Return the [x, y] coordinate for the center point of the cell that contains the specified text.  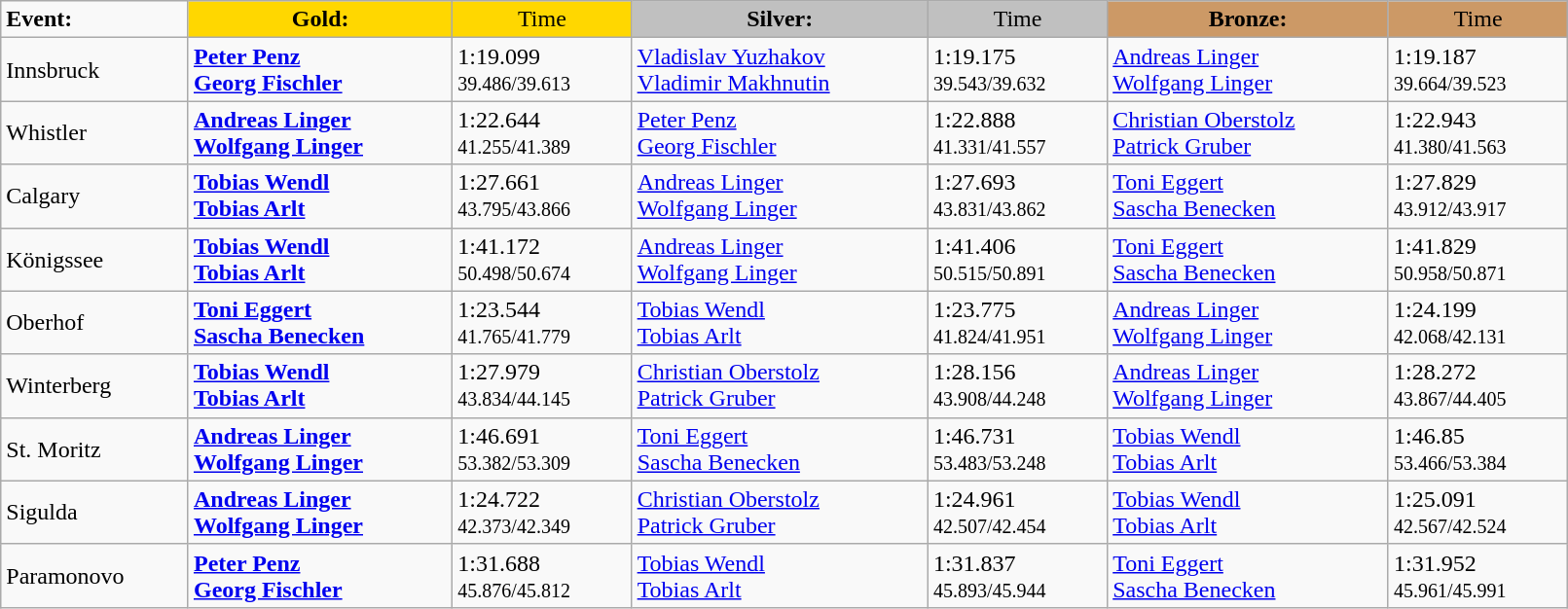
1:24.72242.373/42.349 [542, 512]
Calgary [95, 197]
Gold: [319, 19]
1:19.09939.486/39.613 [542, 70]
1:25.09142.567/42.524 [1477, 512]
Oberhof [95, 323]
Innsbruck [95, 70]
1:23.77541.824/41.951 [1017, 323]
1:31.83745.893/45.944 [1017, 576]
1:19.175 39.543/39.632 [1017, 70]
1:19.18739.664/39.523 [1477, 70]
1:31.95245.961/45.991 [1477, 576]
Event: [95, 19]
St. Moritz [95, 449]
1:27.97943.834/44.145 [542, 385]
Bronze: [1248, 19]
Whistler [95, 132]
Königssee [95, 259]
1:28.27243.867/44.405 [1477, 385]
1:46.73153.483/53.248 [1017, 449]
Winterberg [95, 385]
1:22.94341.380/41.563 [1477, 132]
1:22.888 41.331/41.557 [1017, 132]
1:23.54441.765/41.779 [542, 323]
1:46.8553.466/53.384 [1477, 449]
1:41.406 50.515/50.891 [1017, 259]
Silver: [780, 19]
1:27.66143.795/43.866 [542, 197]
1:31.68845.876/45.812 [542, 576]
Sigulda [95, 512]
Paramonovo [95, 576]
1:46.69153.382/53.309 [542, 449]
1:41.17250.498/50.674 [542, 259]
Vladislav Yuzhakov Vladimir Makhnutin [780, 70]
1:24.199 42.068/42.131 [1477, 323]
1:24.96142.507/42.454 [1017, 512]
1:41.82950.958/50.871 [1477, 259]
1:27.693 43.831/43.862 [1017, 197]
1:27.82943.912/43.917 [1477, 197]
1:22.64441.255/41.389 [542, 132]
1:28.15643.908/44.248 [1017, 385]
